For the text-containing cell, return its midpoint in (X, Y) coordinate format. 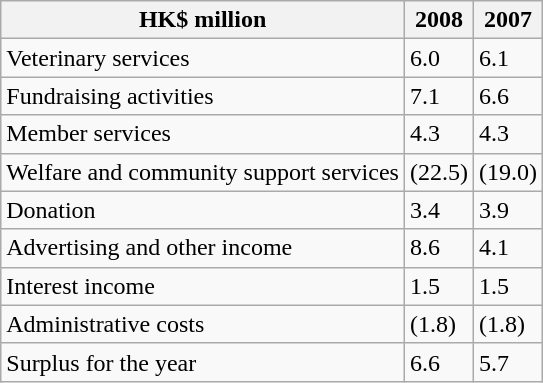
2007 (508, 20)
(22.5) (438, 172)
8.6 (438, 248)
3.9 (508, 210)
HK$ million (203, 20)
Veterinary services (203, 58)
Advertising and other income (203, 248)
Donation (203, 210)
6.0 (438, 58)
5.7 (508, 362)
(19.0) (508, 172)
Surplus for the year (203, 362)
3.4 (438, 210)
Member services (203, 134)
2008 (438, 20)
Interest income (203, 286)
4.1 (508, 248)
Welfare and community support services (203, 172)
Administrative costs (203, 324)
Fundraising activities (203, 96)
6.1 (508, 58)
7.1 (438, 96)
